Output the [X, Y] coordinate of the center of the cell containing the given text.  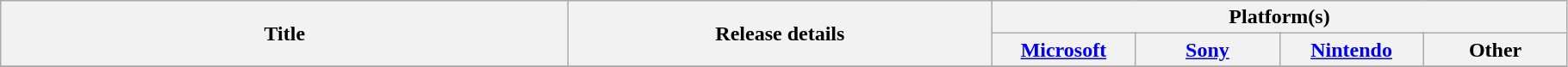
Nintendo [1351, 50]
Release details [781, 33]
Microsoft [1063, 50]
Title [284, 33]
Sony [1208, 50]
Platform(s) [1279, 17]
Other [1496, 50]
